Find where the given text appears and provide that cell's center as (x, y) coordinate. 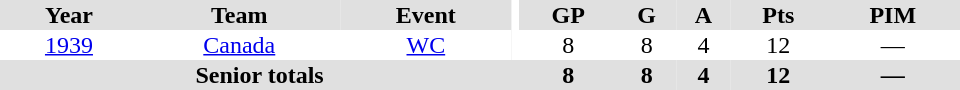
Year (69, 15)
Senior totals (260, 75)
WC (426, 45)
PIM (893, 15)
Canada (240, 45)
Pts (778, 15)
1939 (69, 45)
Team (240, 15)
Event (426, 15)
GP (568, 15)
A (704, 15)
G (646, 15)
